Provide the (X, Y) coordinate of the cell's center where the given text is located.  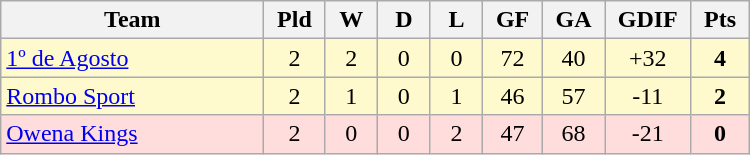
72 (513, 58)
Team (132, 20)
40 (573, 58)
GF (513, 20)
+32 (648, 58)
47 (513, 134)
Rombo Sport (132, 96)
Pld (294, 20)
GA (573, 20)
1º de Agosto (132, 58)
Owena Kings (132, 134)
-11 (648, 96)
-21 (648, 134)
46 (513, 96)
W (352, 20)
D (404, 20)
57 (573, 96)
GDIF (648, 20)
4 (720, 58)
68 (573, 134)
L (456, 20)
Pts (720, 20)
